Capture the cell that displays the provided text and extract its (x, y) central coordinate. 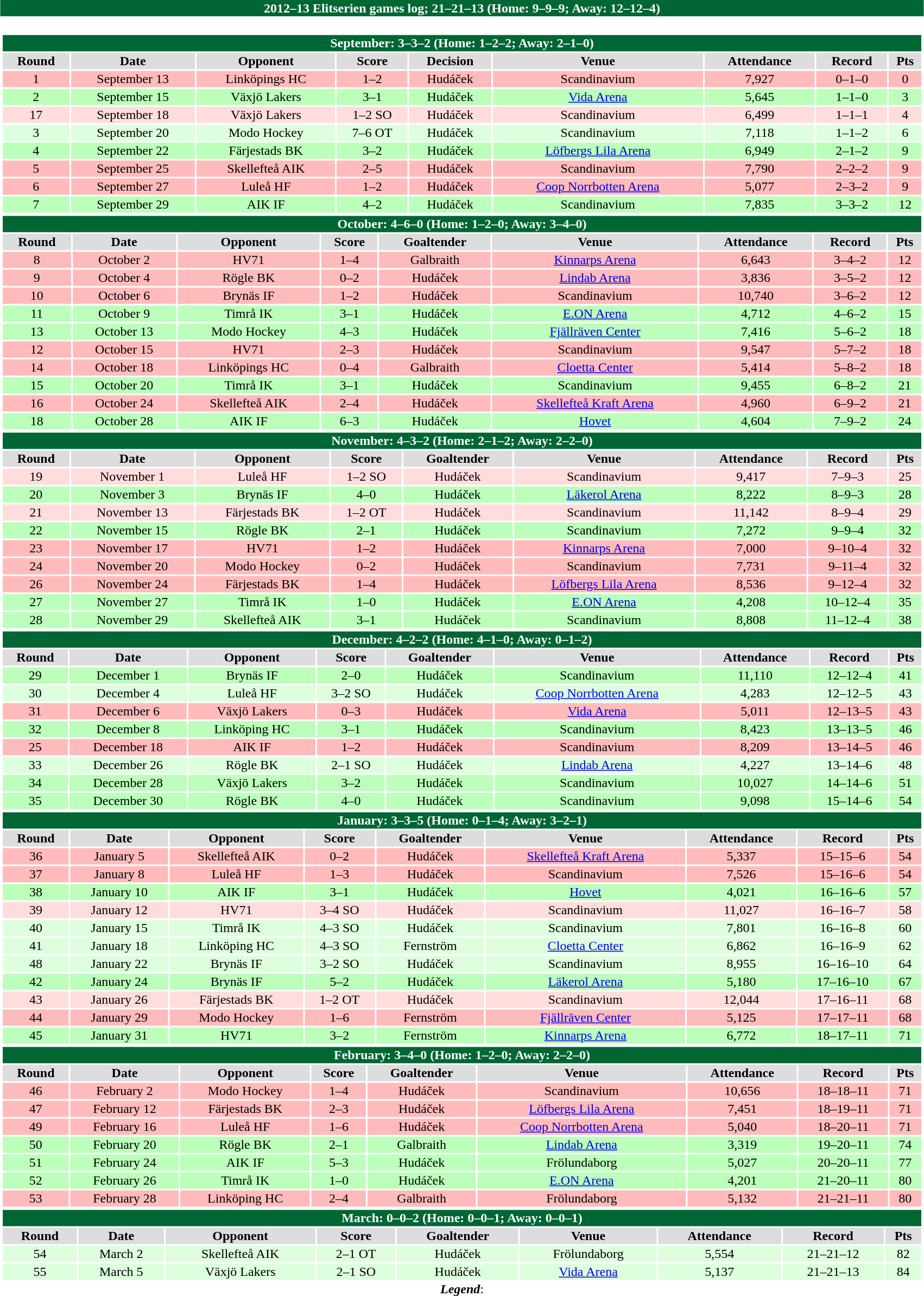
5–6–2 (850, 332)
19–20–11 (843, 1144)
December 28 (128, 783)
January 31 (119, 1036)
33 (35, 765)
55 (40, 1272)
December 18 (128, 747)
January 22 (119, 964)
8,808 (751, 620)
4–2 (372, 205)
9–11–4 (848, 567)
21–21–13 (833, 1272)
January 26 (119, 1000)
September 15 (132, 97)
October 6 (124, 296)
6,862 (742, 946)
18–18–11 (843, 1091)
5,337 (742, 857)
2012–13 Elitserien games log; 21–21–13 (Home: 9–9–9; Away: 12–12–4) (462, 8)
64 (906, 964)
February 28 (124, 1199)
21–20–11 (843, 1180)
October 24 (124, 404)
3–4 SO (340, 910)
6–8–2 (850, 385)
March: 0–0–2 (Home: 0–0–1; Away: 0–0–1) (461, 1218)
January 12 (119, 910)
13–14–5 (849, 747)
September 22 (132, 150)
1–1–2 (852, 133)
8 (37, 260)
21–21–12 (833, 1254)
9,417 (751, 476)
November 1 (132, 476)
7,835 (760, 205)
4,960 (756, 404)
5,645 (760, 97)
5,554 (719, 1254)
8,222 (751, 495)
2 (36, 97)
11,110 (755, 675)
26 (36, 584)
7,272 (751, 531)
45 (36, 1036)
8,423 (755, 729)
2–1 OT (356, 1254)
January 29 (119, 1017)
5–3 (339, 1163)
September 13 (132, 79)
23 (36, 548)
6–3 (350, 421)
February 12 (124, 1109)
November 27 (132, 602)
10,740 (756, 296)
January 10 (119, 892)
September 25 (132, 169)
16–16–7 (843, 910)
13–14–6 (849, 765)
8–9–3 (848, 495)
November 20 (132, 567)
9,455 (756, 385)
7,801 (742, 928)
0–1–0 (852, 79)
1–3 (340, 874)
February: 3–4–0 (Home: 1–2–0; Away: 2–2–0) (461, 1055)
16–16–8 (843, 928)
4–6–2 (850, 313)
9–12–4 (848, 584)
4,021 (742, 892)
3–4–2 (850, 260)
58 (906, 910)
7,927 (760, 79)
10 (37, 296)
30 (35, 694)
7,118 (760, 133)
5,040 (742, 1127)
21–21–11 (843, 1199)
12–12–5 (849, 694)
4–3 (350, 332)
8,536 (751, 584)
October 9 (124, 313)
11 (37, 313)
5,077 (760, 186)
0–4 (350, 368)
November 17 (132, 548)
2–5 (372, 169)
2–1–2 (852, 150)
14–14–6 (849, 783)
3–6–2 (850, 296)
22 (36, 531)
January 18 (119, 946)
7,416 (756, 332)
5,132 (742, 1199)
1–1–0 (852, 97)
December 4 (128, 694)
March 5 (122, 1272)
9–9–4 (848, 531)
February 24 (124, 1163)
5 (36, 169)
September: 3–3–2 (Home: 1–2–2; Away: 2–1–0) (461, 43)
7,000 (751, 548)
December 1 (128, 675)
11–12–4 (848, 620)
13–13–5 (849, 729)
October 13 (124, 332)
December 8 (128, 729)
4,604 (756, 421)
November 15 (132, 531)
39 (36, 910)
October 4 (124, 278)
27 (36, 602)
9,547 (756, 349)
31 (35, 711)
3,319 (742, 1144)
January 24 (119, 982)
3–3–2 (852, 205)
October 15 (124, 349)
44 (36, 1017)
September 27 (132, 186)
February 16 (124, 1127)
84 (903, 1272)
19 (36, 476)
6,499 (760, 115)
6–9–2 (850, 404)
17–16–11 (843, 1000)
9,098 (755, 801)
October 28 (124, 421)
Decision (451, 61)
December 26 (128, 765)
37 (36, 874)
5–2 (340, 982)
7–6 OT (372, 133)
December: 4–2–2 (Home: 4–1–0; Away: 0–1–2) (461, 639)
January 5 (119, 857)
3,836 (756, 278)
16–16–6 (843, 892)
October: 4–6–0 (Home: 1–2–0; Away: 3–4–0) (461, 224)
October 20 (124, 385)
40 (36, 928)
36 (36, 857)
7 (36, 205)
53 (36, 1199)
5–7–2 (850, 349)
62 (906, 946)
12–12–4 (849, 675)
15–14–6 (849, 801)
February 2 (124, 1091)
52 (36, 1180)
September 29 (132, 205)
7,731 (751, 567)
9–10–4 (848, 548)
2–2–2 (852, 169)
17–16–10 (843, 982)
October 2 (124, 260)
8,955 (742, 964)
February 20 (124, 1144)
5,414 (756, 368)
1 (36, 79)
15–16–6 (843, 874)
December 6 (128, 711)
12,044 (742, 1000)
8–9–4 (848, 512)
6,949 (760, 150)
2–3–2 (852, 186)
12–13–5 (849, 711)
82 (903, 1254)
18–17–11 (843, 1036)
20 (36, 495)
0–3 (351, 711)
4,712 (756, 313)
60 (906, 928)
16 (37, 404)
11,142 (751, 512)
10,656 (742, 1091)
0 (906, 79)
14 (37, 368)
18–20–11 (843, 1127)
September 18 (132, 115)
74 (906, 1144)
November 3 (132, 495)
16–16–9 (843, 946)
7,790 (760, 169)
49 (36, 1127)
16–16–10 (843, 964)
7,526 (742, 874)
5,137 (719, 1272)
January 15 (119, 928)
17 (36, 115)
5,027 (742, 1163)
10,027 (755, 783)
4,208 (751, 602)
50 (36, 1144)
January 8 (119, 874)
September 20 (132, 133)
5,125 (742, 1017)
January: 3–3–5 (Home: 0–1–4; Away: 3–2–1) (461, 821)
2–0 (351, 675)
4,227 (755, 765)
77 (906, 1163)
1–1–1 (852, 115)
42 (36, 982)
March 2 (122, 1254)
18–19–11 (843, 1109)
November: 4–3–2 (Home: 2–1–2; Away: 2–2–0) (461, 441)
November 13 (132, 512)
3–5–2 (850, 278)
57 (906, 892)
15–15–6 (843, 857)
November 24 (132, 584)
6,643 (756, 260)
67 (906, 982)
February 26 (124, 1180)
4,201 (742, 1180)
20–20–11 (843, 1163)
34 (35, 783)
5,011 (755, 711)
November 29 (132, 620)
17–17–11 (843, 1017)
8,209 (755, 747)
13 (37, 332)
7–9–2 (850, 421)
11,027 (742, 910)
47 (36, 1109)
December 30 (128, 801)
4,283 (755, 694)
5,180 (742, 982)
5–8–2 (850, 368)
10–12–4 (848, 602)
7,451 (742, 1109)
October 18 (124, 368)
7–9–3 (848, 476)
6,772 (742, 1036)
